Return [x, y] of the center of cell containing provided text 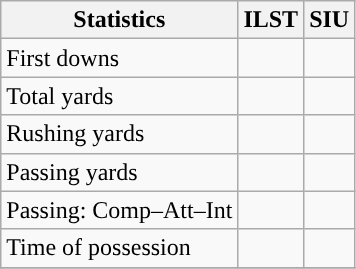
Total yards [120, 96]
SIU [330, 20]
ILST [271, 20]
First downs [120, 58]
Time of possession [120, 248]
Statistics [120, 20]
Passing yards [120, 172]
Rushing yards [120, 134]
Passing: Comp–Att–Int [120, 210]
